Detect which cell encompasses the target text, then output its (x, y) center coordinate. 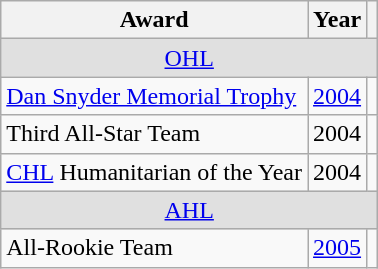
AHL (190, 210)
OHL (190, 58)
Dan Snyder Memorial Trophy (154, 96)
All-Rookie Team (154, 248)
CHL Humanitarian of the Year (154, 172)
2005 (338, 248)
Third All-Star Team (154, 134)
Year (338, 20)
Award (154, 20)
